Return the (x, y) coordinate for the center point of the cell that contains the specified text.  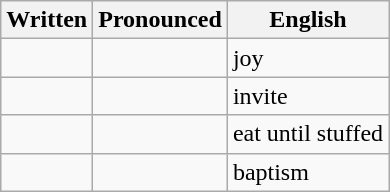
eat until stuffed (308, 134)
English (308, 20)
baptism (308, 172)
invite (308, 96)
Pronounced (160, 20)
Written (47, 20)
joy (308, 58)
